Provide the (x, y) coordinate of the cell's center where the given text is located.  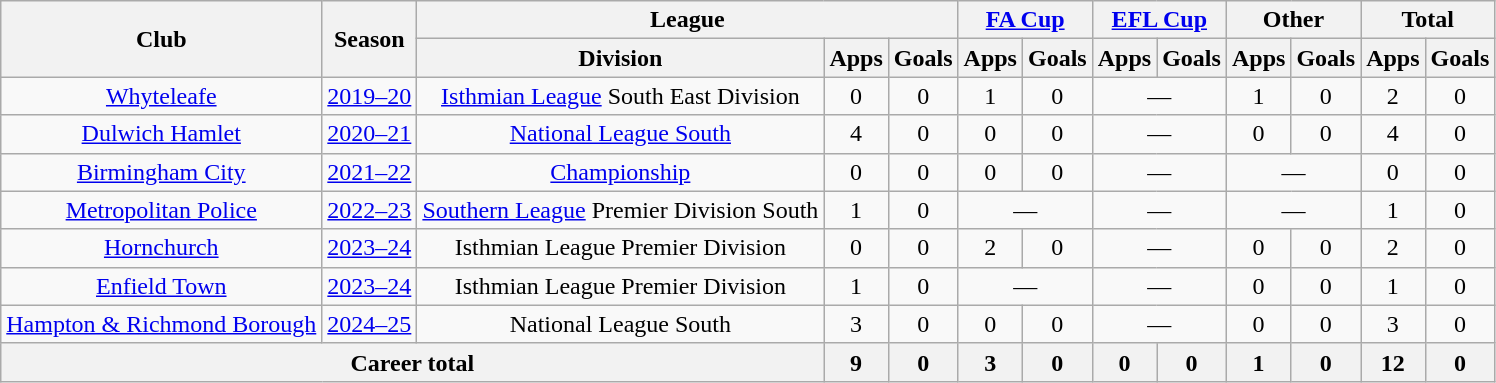
Isthmian League South East Division (620, 96)
2024–25 (370, 324)
Hornchurch (162, 248)
Enfield Town (162, 286)
Whyteleafe (162, 96)
Metropolitan Police (162, 210)
2022–23 (370, 210)
EFL Cup (1159, 20)
Total (1428, 20)
2020–21 (370, 134)
9 (856, 362)
Southern League Premier Division South (620, 210)
2021–22 (370, 172)
Dulwich Hamlet (162, 134)
FA Cup (1025, 20)
Hampton & Richmond Borough (162, 324)
Career total (412, 362)
2019–20 (370, 96)
Club (162, 39)
Division (620, 58)
Championship (620, 172)
League (688, 20)
12 (1393, 362)
Birmingham City (162, 172)
Other (1293, 20)
Season (370, 39)
